Scan for the cell matching the given text and deliver its (x, y) coordinate at center. 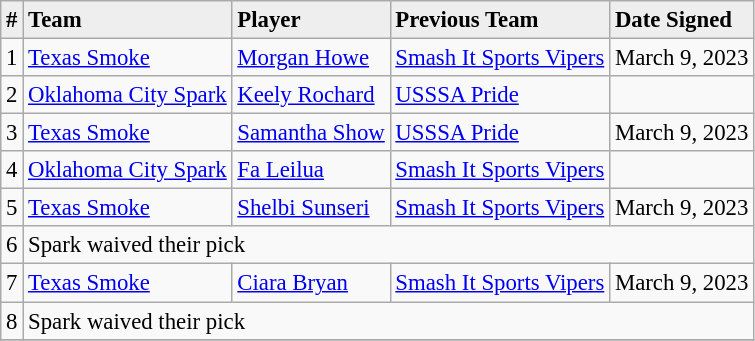
Fa Leilua (311, 170)
Team (128, 20)
Player (311, 20)
7 (12, 283)
4 (12, 170)
8 (12, 321)
Morgan Howe (311, 58)
Previous Team (500, 20)
Keely Rochard (311, 95)
1 (12, 58)
# (12, 20)
2 (12, 95)
3 (12, 133)
Samantha Show (311, 133)
Date Signed (682, 20)
6 (12, 245)
Ciara Bryan (311, 283)
5 (12, 208)
Shelbi Sunseri (311, 208)
